For the text-containing cell, return its midpoint in (X, Y) coordinate format. 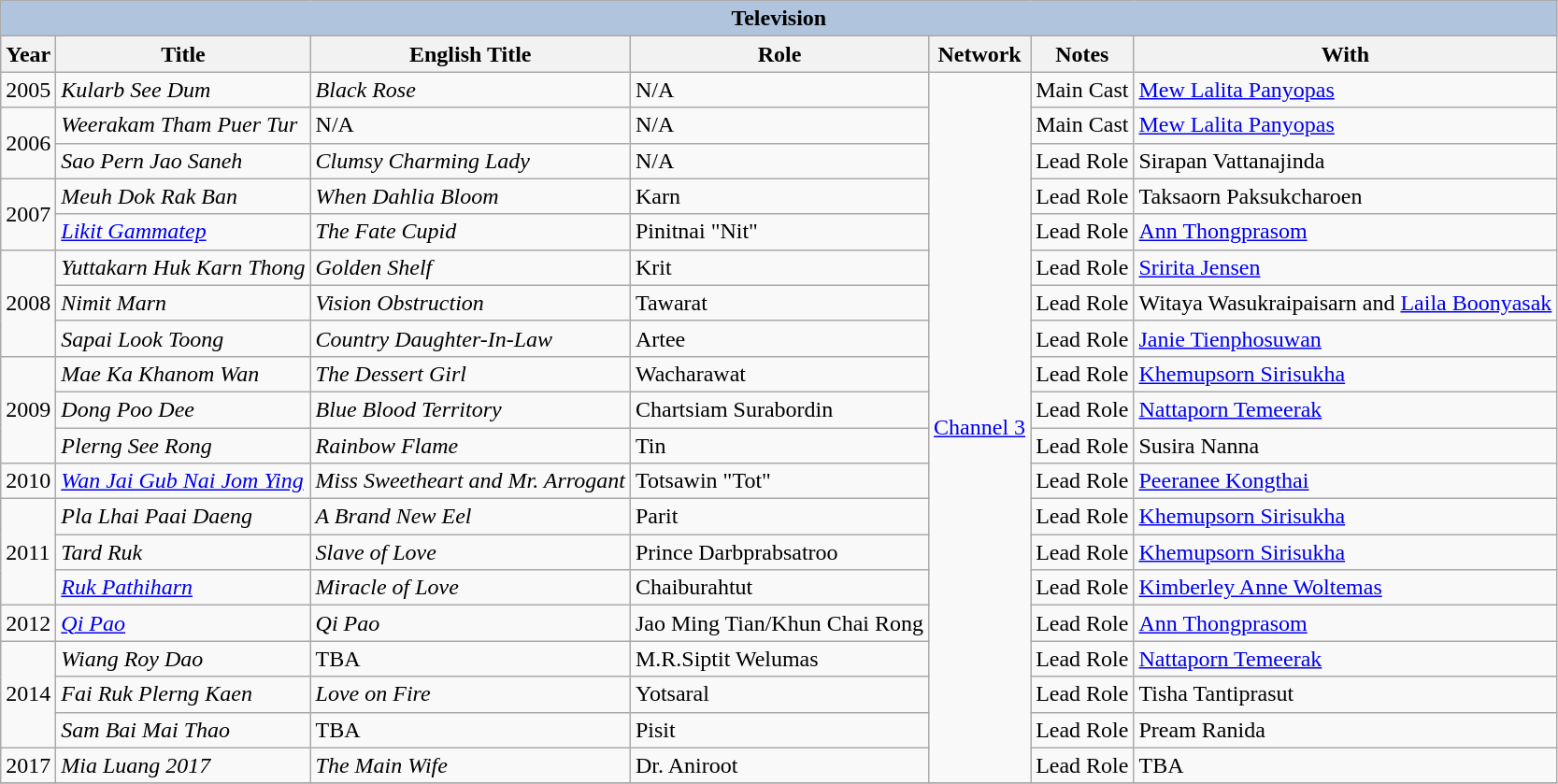
Sirapan Vattanajinda (1346, 161)
M.R.Siptit Welumas (779, 659)
Title (183, 54)
Wacharawat (779, 374)
2007 (28, 214)
Chaiburahtut (779, 588)
Rainbow Flame (470, 446)
Witaya Wasukraipaisarn and Laila Boonyasak (1346, 303)
2005 (28, 90)
Sapai Look Toong (183, 338)
Blue Blood Territory (470, 409)
Television (779, 19)
Vision Obstruction (470, 303)
Love on Fire (470, 694)
A Brand New Eel (470, 517)
Prince Darbprabsatroo (779, 552)
Clumsy Charming Lady (470, 161)
With (1346, 54)
Wan Jai Gub Nai Jom Ying (183, 481)
Karn (779, 196)
Chartsiam Surabordin (779, 409)
Mia Luang 2017 (183, 765)
2008 (28, 303)
Peeranee Kongthai (1346, 481)
Golden Shelf (470, 267)
Weerakam Tham Puer Tur (183, 125)
Parit (779, 517)
Dr. Aniroot (779, 765)
Mae Ka Khanom Wan (183, 374)
Year (28, 54)
Sririta Jensen (1346, 267)
2006 (28, 143)
Krit (779, 267)
Fai Ruk Plerng Kaen (183, 694)
Pream Ranida (1346, 730)
Kimberley Anne Woltemas (1346, 588)
Miss Sweetheart and Mr. Arrogant (470, 481)
The Fate Cupid (470, 232)
Miracle of Love (470, 588)
Susira Nanna (1346, 446)
Sam Bai Mai Thao (183, 730)
Network (979, 54)
Janie Tienphosuwan (1346, 338)
Kularb See Dum (183, 90)
English Title (470, 54)
2009 (28, 409)
2012 (28, 623)
The Dessert Girl (470, 374)
Meuh Dok Rak Ban (183, 196)
Tawarat (779, 303)
Slave of Love (470, 552)
Yuttakarn Huk Karn Thong (183, 267)
The Main Wife (470, 765)
Notes (1082, 54)
Pla Lhai Paai Daeng (183, 517)
2017 (28, 765)
Jao Ming Tian/Khun Chai Rong (779, 623)
2011 (28, 552)
Tin (779, 446)
Tisha Tantiprasut (1346, 694)
Likit Gammatep (183, 232)
2014 (28, 694)
Artee (779, 338)
Plerng See Rong (183, 446)
Totsawin "Tot" (779, 481)
2010 (28, 481)
Tard Ruk (183, 552)
Dong Poo Dee (183, 409)
Ruk Pathiharn (183, 588)
Yotsaral (779, 694)
Pinitnai "Nit" (779, 232)
Wiang Roy Dao (183, 659)
Sao Pern Jao Saneh (183, 161)
Taksaorn Paksukcharoen (1346, 196)
Nimit Marn (183, 303)
Pisit (779, 730)
Channel 3 (979, 428)
When Dahlia Bloom (470, 196)
Country Daughter-In-Law (470, 338)
Role (779, 54)
Black Rose (470, 90)
